Identify which cell holds the provided text, then report its (X, Y) central coordinate. 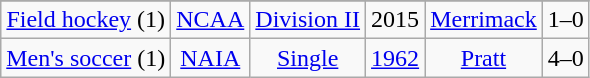
Men's soccer (1) (86, 58)
1962 (396, 58)
4–0 (566, 58)
Single (308, 58)
NAIA (210, 58)
NCAA (210, 20)
1–0 (566, 20)
Pratt (484, 58)
Merrimack (484, 20)
Division II (308, 20)
Field hockey (1) (86, 20)
2015 (396, 20)
